Find where the given text appears and provide that cell's center as (X, Y) coordinate. 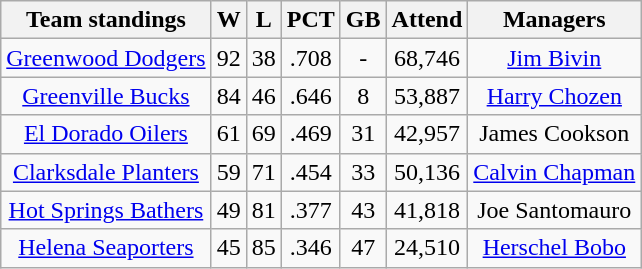
Clarksdale Planters (106, 172)
41,818 (427, 210)
Jim Bivin (554, 58)
8 (363, 96)
El Dorado Oilers (106, 134)
43 (363, 210)
W (228, 20)
Attend (427, 20)
Calvin Chapman (554, 172)
Harry Chozen (554, 96)
85 (264, 248)
92 (228, 58)
45 (228, 248)
69 (264, 134)
Greenville Bucks (106, 96)
50,136 (427, 172)
Team standings (106, 20)
61 (228, 134)
- (363, 58)
James Cookson (554, 134)
71 (264, 172)
59 (228, 172)
33 (363, 172)
.708 (310, 58)
PCT (310, 20)
53,887 (427, 96)
68,746 (427, 58)
31 (363, 134)
84 (228, 96)
46 (264, 96)
Hot Springs Bathers (106, 210)
47 (363, 248)
38 (264, 58)
.646 (310, 96)
Helena Seaporters (106, 248)
81 (264, 210)
Greenwood Dodgers (106, 58)
49 (228, 210)
Joe Santomauro (554, 210)
.346 (310, 248)
GB (363, 20)
L (264, 20)
Herschel Bobo (554, 248)
.454 (310, 172)
.469 (310, 134)
24,510 (427, 248)
42,957 (427, 134)
.377 (310, 210)
Managers (554, 20)
